Identify which cell holds the provided text, then report its (x, y) central coordinate. 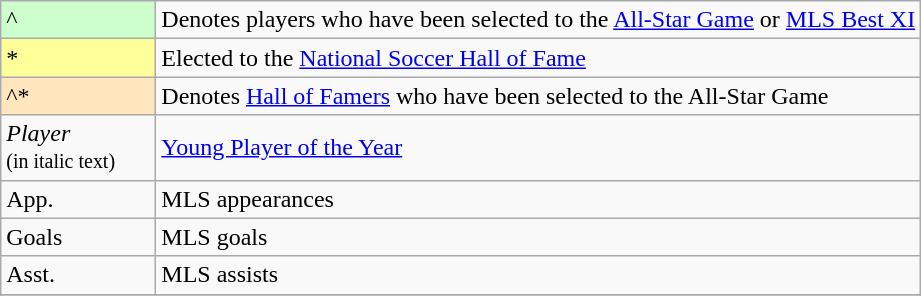
Young Player of the Year (538, 148)
Elected to the National Soccer Hall of Fame (538, 58)
Denotes players who have been selected to the All-Star Game or MLS Best XI (538, 20)
MLS appearances (538, 199)
^* (78, 96)
Player(in italic text) (78, 148)
* (78, 58)
MLS assists (538, 275)
Goals (78, 237)
Denotes Hall of Famers who have been selected to the All-Star Game (538, 96)
Asst. (78, 275)
MLS goals (538, 237)
^ (78, 20)
App. (78, 199)
